Pinpoint the cell where the given text exists, returning its [x, y] midpoint coordinate. 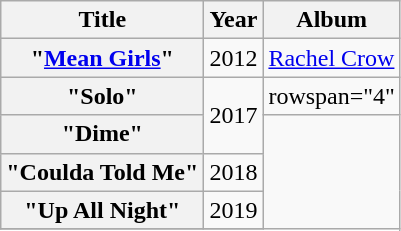
2018 [234, 172]
"Solo" [102, 96]
2012 [234, 58]
Year [234, 20]
Album [332, 20]
"Coulda Told Me" [102, 172]
"Mean Girls" [102, 58]
"Up All Night" [102, 210]
Title [102, 20]
2019 [234, 210]
Rachel Crow [332, 58]
2017 [234, 115]
"Dime" [102, 134]
rowspan="4" [332, 96]
